Pinpoint the cell where the given text exists, returning its (x, y) midpoint coordinate. 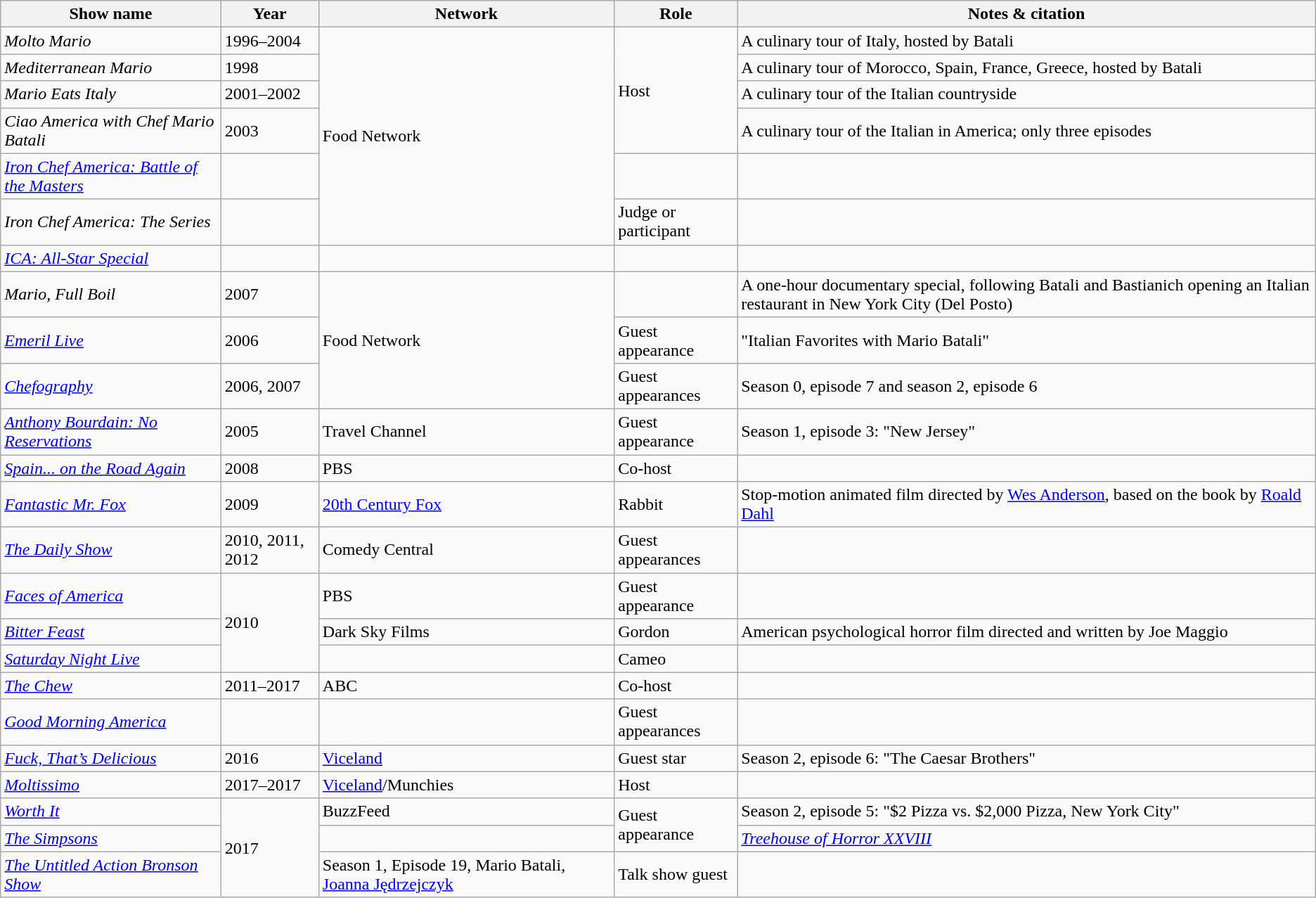
The Chew (111, 686)
Guest star (676, 758)
Season 1, episode 3: "New Jersey" (1026, 432)
2006, 2007 (270, 385)
Judge or participant (676, 222)
Role (676, 14)
Ciao America with Chef Mario Batali (111, 131)
BuzzFeed (466, 812)
Stop-motion animated film directed by Wes Anderson, based on the book by Roald Dahl (1026, 505)
The Untitled Action Bronson Show (111, 875)
Anthony Bourdain: No Reservations (111, 432)
20th Century Fox (466, 505)
Gordon (676, 632)
Emeril Live (111, 340)
Worth It (111, 812)
Season 2, episode 5: "$2 Pizza vs. $2,000 Pizza, New York City" (1026, 812)
Good Morning America (111, 721)
2007 (270, 294)
2010 (270, 623)
Fantastic Mr. Fox (111, 505)
Mediterranean Mario (111, 68)
The Simpsons (111, 838)
ICA: All-Star Special (111, 258)
Treehouse of Horror XXVIII (1026, 838)
Rabbit (676, 505)
Season 1, Episode 19, Mario Batali, Joanna Jędrzejczyk (466, 875)
Cameo (676, 659)
Comedy Central (466, 550)
2008 (270, 468)
Network (466, 14)
Iron Chef America: The Series (111, 222)
A culinary tour of Morocco, Spain, France, Greece, hosted by Batali (1026, 68)
Fuck, That’s Delicious (111, 758)
1998 (270, 68)
A culinary tour of the Italian countryside (1026, 94)
2006 (270, 340)
Bitter Feast (111, 632)
2017–2017 (270, 785)
Viceland/Munchies (466, 785)
A culinary tour of the Italian in America; only three episodes (1026, 131)
Travel Channel (466, 432)
Chefography (111, 385)
Faces of America (111, 596)
Saturday Night Live (111, 659)
2017 (270, 848)
The Daily Show (111, 550)
Iron Chef America: Battle of the Masters (111, 176)
Dark Sky Films (466, 632)
Molto Mario (111, 41)
Talk show guest (676, 875)
2005 (270, 432)
2009 (270, 505)
Mario, Full Boil (111, 294)
2001–2002 (270, 94)
A one-hour documentary special, following Batali and Bastianich opening an Italian restaurant in New York City (Del Posto) (1026, 294)
Season 2, episode 6: "The Caesar Brothers" (1026, 758)
Moltissimo (111, 785)
Mario Eats Italy (111, 94)
Spain... on the Road Again (111, 468)
2016 (270, 758)
A culinary tour of Italy, hosted by Batali (1026, 41)
Year (270, 14)
Notes & citation (1026, 14)
1996–2004 (270, 41)
2011–2017 (270, 686)
American psychological horror film directed and written by Joe Maggio (1026, 632)
ABC (466, 686)
2003 (270, 131)
Season 0, episode 7 and season 2, episode 6 (1026, 385)
2010, 2011, 2012 (270, 550)
Show name (111, 14)
"Italian Favorites with Mario Batali" (1026, 340)
Viceland (466, 758)
